Pinpoint the cell where the given text exists, returning its [X, Y] midpoint coordinate. 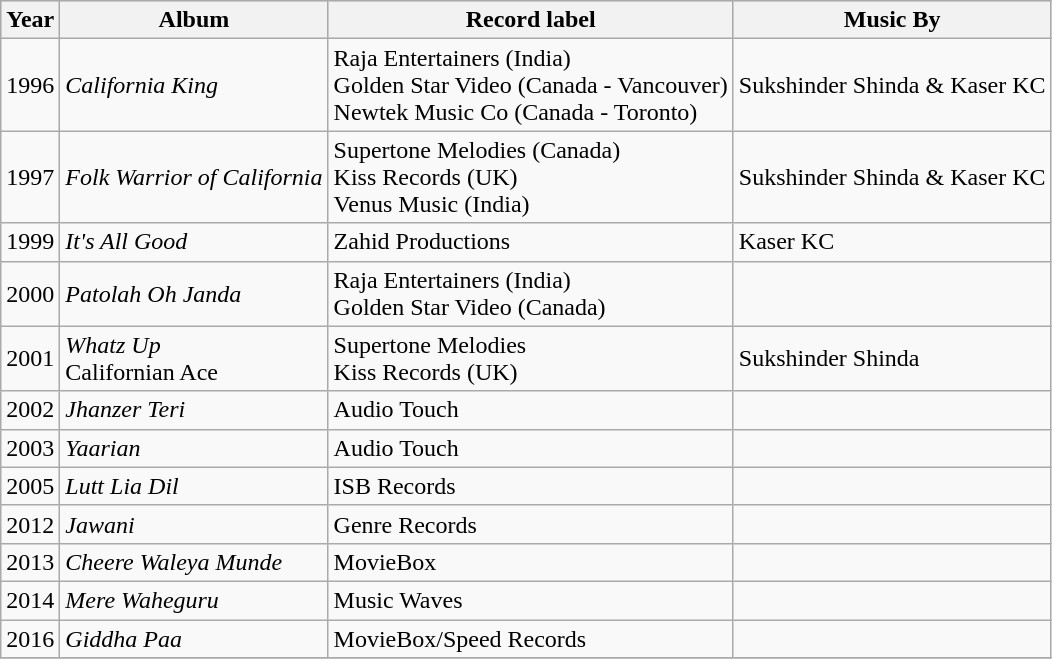
2000 [30, 294]
Yaarian [194, 448]
1997 [30, 177]
Supertone Melodies (Canada)Kiss Records (UK)Venus Music (India) [530, 177]
Album [194, 20]
Jhanzer Teri [194, 410]
Supertone MelodiesKiss Records (UK) [530, 358]
Cheere Waleya Munde [194, 562]
2013 [30, 562]
2001 [30, 358]
Sukshinder Shinda [892, 358]
2002 [30, 410]
MovieBox/Speed Records [530, 639]
Music By [892, 20]
Patolah Oh Janda [194, 294]
Genre Records [530, 524]
2005 [30, 486]
Mere Waheguru [194, 600]
2012 [30, 524]
Folk Warrior of California [194, 177]
Music Waves [530, 600]
Raja Entertainers (India)Golden Star Video (Canada - Vancouver)Newtek Music Co (Canada - Toronto) [530, 85]
Jawani [194, 524]
It's All Good [194, 242]
Kaser KC [892, 242]
2014 [30, 600]
1999 [30, 242]
1996 [30, 85]
Zahid Productions [530, 242]
2016 [30, 639]
Raja Entertainers (India)Golden Star Video (Canada) [530, 294]
California King [194, 85]
Whatz UpCalifornian Ace [194, 358]
Giddha Paa [194, 639]
Record label [530, 20]
Lutt Lia Dil [194, 486]
Year [30, 20]
MovieBox [530, 562]
2003 [30, 448]
ISB Records [530, 486]
